Find where the given text appears and provide that cell's center as [x, y] coordinate. 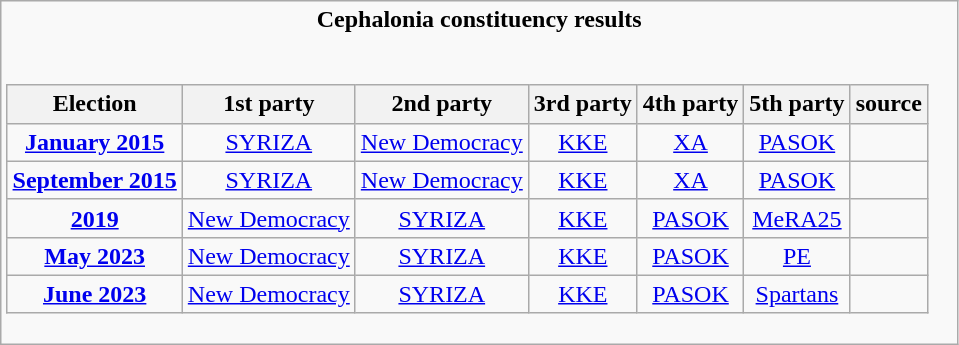
September 2015 [94, 180]
1st party [268, 104]
May 2023 [94, 256]
Spartans [797, 294]
January 2015 [94, 142]
Election [94, 104]
4th party [690, 104]
PE [797, 256]
June 2023 [94, 294]
2nd party [442, 104]
5th party [797, 104]
source [888, 104]
3rd party [582, 104]
2019 [94, 218]
MeRA25 [797, 218]
